Locate the cell with the specified text and output its [x, y] center coordinate. 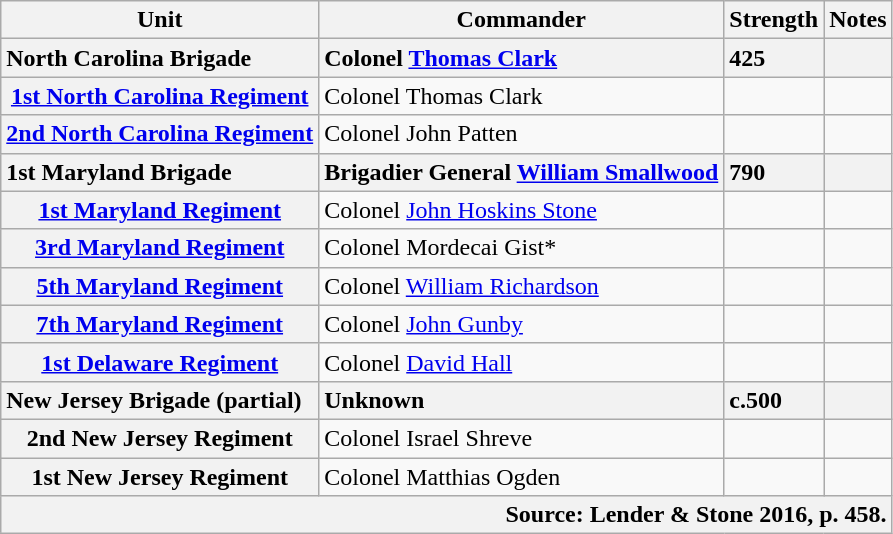
Brigadier General William Smallwood [522, 172]
Colonel John Patten [522, 134]
1st North Carolina Regiment [160, 96]
North Carolina Brigade [160, 58]
1st Maryland Regiment [160, 210]
Colonel David Hall [522, 362]
7th Maryland Regiment [160, 324]
425 [774, 58]
5th Maryland Regiment [160, 286]
Unknown [522, 400]
2nd North Carolina Regiment [160, 134]
c.500 [774, 400]
Strength [774, 20]
Notes [858, 20]
1st New Jersey Regiment [160, 477]
1st Delaware Regiment [160, 362]
Source: Lender & Stone 2016, p. 458. [446, 514]
2nd New Jersey Regiment [160, 438]
3rd Maryland Regiment [160, 248]
Colonel Matthias Ogden [522, 477]
Colonel John Hoskins Stone [522, 210]
Colonel John Gunby [522, 324]
New Jersey Brigade (partial) [160, 400]
Unit [160, 20]
1st Maryland Brigade [160, 172]
Commander [522, 20]
Colonel Israel Shreve [522, 438]
Colonel Mordecai Gist* [522, 248]
790 [774, 172]
Colonel William Richardson [522, 286]
